Determine the [X, Y] coordinate at the center of the cell enclosing the given text.  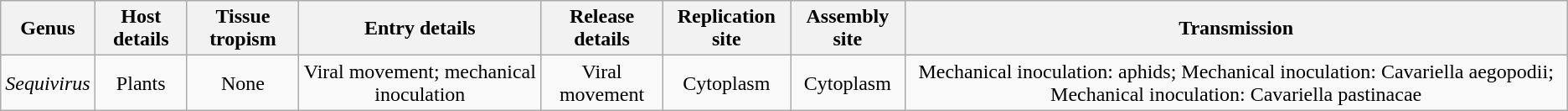
Release details [601, 29]
Entry details [420, 29]
Sequivirus [48, 82]
Mechanical inoculation: aphids; Mechanical inoculation: Cavariella aegopodii; Mechanical inoculation: Cavariella pastinacae [1236, 82]
Tissue tropism [243, 29]
Viral movement [601, 82]
Genus [48, 29]
Replication site [727, 29]
Viral movement; mechanical inoculation [420, 82]
Transmission [1236, 29]
Plants [141, 82]
Assembly site [848, 29]
None [243, 82]
Host details [141, 29]
